Return the [x, y] coordinate for the center point of the cell that contains the specified text.  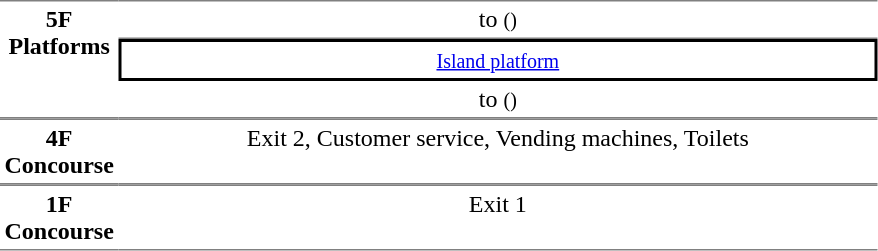
1FConcourse [59, 217]
4FConcourse [59, 151]
5FPlatforms [59, 59]
Island platform [498, 60]
Exit 2, Customer service, Vending machines, Toilets [498, 151]
Exit 1 [498, 217]
